Find where the given text appears and provide that cell's center as (X, Y) coordinate. 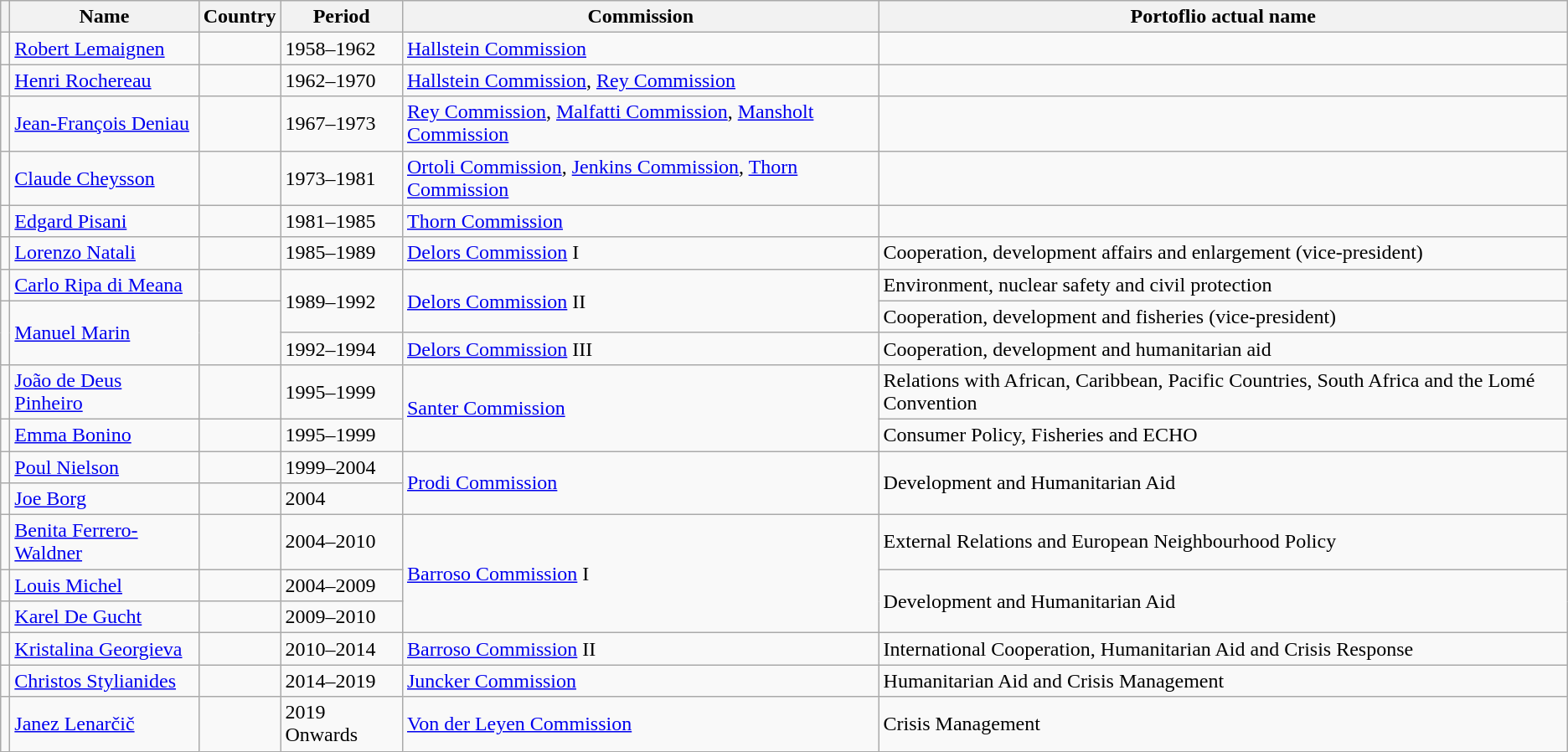
Lorenzo Natali (104, 253)
Edgard Pisani (104, 221)
Benita Ferrero-Waldner (104, 543)
Ortoli Commission, Jenkins Commission, Thorn Commission (640, 178)
Humanitarian Aid and Crisis Management (1223, 681)
Portoflio actual name (1223, 17)
2004–2010 (342, 543)
Barroso Commission I (640, 574)
Thorn Commission (640, 221)
Consumer Policy, Fisheries and ECHO (1223, 435)
1989–1992 (342, 301)
Von der Leyen Commission (640, 724)
Environment, nuclear safety and civil protection (1223, 285)
Juncker Commission (640, 681)
Hallstein Commission (640, 49)
Louis Michel (104, 585)
2009–2010 (342, 617)
Cooperation, development and humanitarian aid (1223, 348)
1973–1981 (342, 178)
Delors Commission III (640, 348)
Kristalina Georgieva (104, 649)
External Relations and European Neighbourhood Policy (1223, 543)
Barroso Commission II (640, 649)
Henri Rochereau (104, 80)
Emma Bonino (104, 435)
Joe Borg (104, 499)
Commission (640, 17)
Manuel Marin (104, 332)
Karel De Gucht (104, 617)
2014–2019 (342, 681)
1992–1994 (342, 348)
Cooperation, development and fisheries (vice-president) (1223, 317)
Name (104, 17)
Carlo Ripa di Meana (104, 285)
Rey Commission, Malfatti Commission, Mansholt Commission (640, 124)
1962–1970 (342, 80)
Prodi Commission (640, 482)
João de Deus Pinheiro (104, 392)
Delors Commission II (640, 301)
Country (240, 17)
Santer Commission (640, 407)
Robert Lemaignen (104, 49)
1981–1985 (342, 221)
Relations with African, Caribbean, Pacific Countries, South Africa and the Lomé Convention (1223, 392)
1999–2004 (342, 466)
2010–2014 (342, 649)
Janez Lenarčič (104, 724)
1958–1962 (342, 49)
Hallstein Commission, Rey Commission (640, 80)
Cooperation, development affairs and enlargement (vice-president) (1223, 253)
International Cooperation, Humanitarian Aid and Crisis Response (1223, 649)
Claude Cheysson (104, 178)
Poul Nielson (104, 466)
Crisis Management (1223, 724)
Period (342, 17)
2004 (342, 499)
2004–2009 (342, 585)
1985–1989 (342, 253)
Delors Commission I (640, 253)
2019 Onwards (342, 724)
Christos Stylianides (104, 681)
Jean-François Deniau (104, 124)
1967–1973 (342, 124)
